Output the [x, y] coordinate of the center of the cell containing the given text.  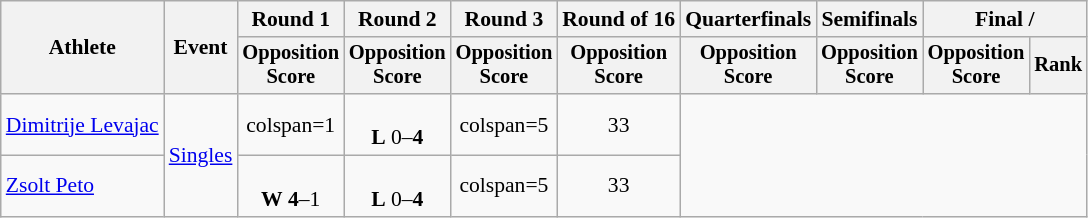
Quarterfinals [748, 19]
Athlete [82, 48]
Final / [1005, 19]
Semifinals [870, 19]
Round 2 [398, 19]
Zsolt Peto [82, 186]
Round 1 [290, 19]
Singles [201, 155]
Dimitrije Levajac [82, 124]
Round of 16 [618, 19]
Rank [1058, 66]
Round 3 [504, 19]
Event [201, 48]
colspan=1 [290, 124]
W 4–1 [290, 186]
